For the text-containing cell, return its midpoint in [X, Y] coordinate format. 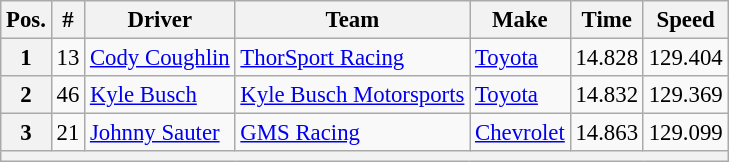
129.369 [686, 95]
129.099 [686, 133]
14.863 [606, 133]
14.828 [606, 58]
46 [68, 95]
21 [68, 133]
Driver [160, 20]
ThorSport Racing [352, 58]
Cody Coughlin [160, 58]
# [68, 20]
Make [520, 20]
Johnny Sauter [160, 133]
1 [26, 58]
13 [68, 58]
2 [26, 95]
Kyle Busch [160, 95]
129.404 [686, 58]
Pos. [26, 20]
Kyle Busch Motorsports [352, 95]
Speed [686, 20]
Chevrolet [520, 133]
Time [606, 20]
GMS Racing [352, 133]
3 [26, 133]
Team [352, 20]
14.832 [606, 95]
